Detect which cell encompasses the target text, then output its [X, Y] center coordinate. 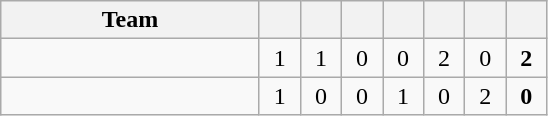
Team [130, 20]
